Return (x, y) of the center of cell containing provided text 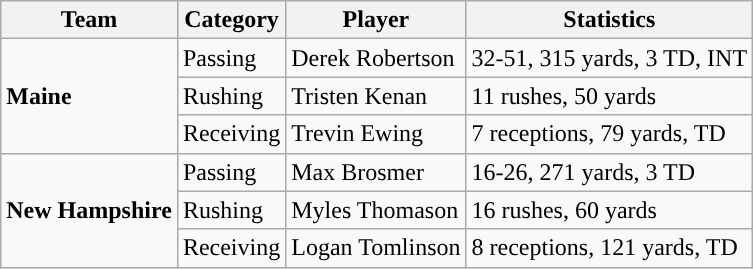
Maine (90, 96)
New Hampshire (90, 210)
11 rushes, 50 yards (610, 96)
Team (90, 20)
Statistics (610, 20)
Derek Robertson (376, 58)
16 rushes, 60 yards (610, 210)
Category (231, 20)
7 receptions, 79 yards, TD (610, 134)
Max Brosmer (376, 172)
Trevin Ewing (376, 134)
Tristen Kenan (376, 96)
32-51, 315 yards, 3 TD, INT (610, 58)
16-26, 271 yards, 3 TD (610, 172)
8 receptions, 121 yards, TD (610, 248)
Player (376, 20)
Logan Tomlinson (376, 248)
Myles Thomason (376, 210)
